From the cell containing the given text, extract its center point as (x, y) coordinate. 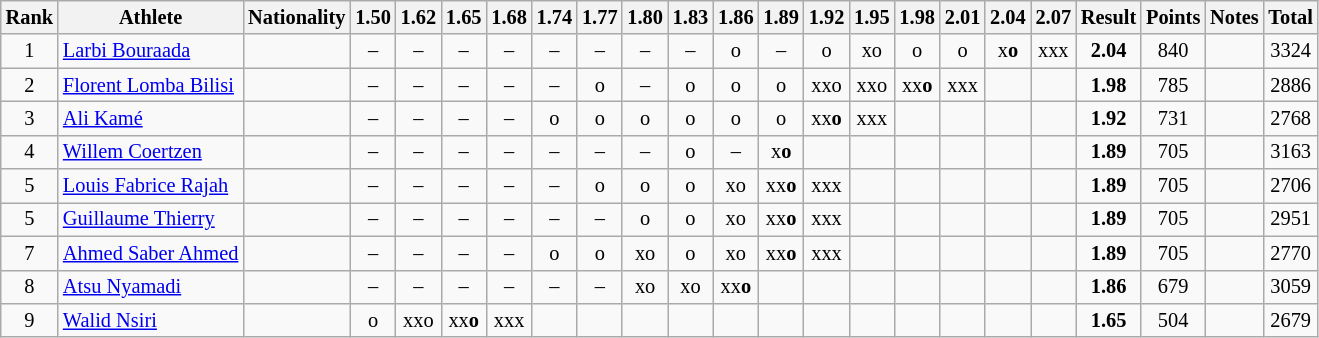
Total (1291, 17)
1.95 (872, 17)
2951 (1291, 219)
785 (1173, 85)
1.68 (508, 17)
Ahmed Saber Ahmed (150, 253)
Rank (30, 17)
4 (30, 152)
2886 (1291, 85)
2768 (1291, 118)
Willem Coertzen (150, 152)
Result (1108, 17)
3324 (1291, 51)
Athlete (150, 17)
2.01 (962, 17)
3 (30, 118)
1 (30, 51)
2706 (1291, 186)
1.77 (600, 17)
1.83 (690, 17)
1.62 (418, 17)
3059 (1291, 287)
679 (1173, 287)
8 (30, 287)
2679 (1291, 320)
2 (30, 85)
Points (1173, 17)
Louis Fabrice Rajah (150, 186)
731 (1173, 118)
9 (30, 320)
7 (30, 253)
Larbi Bouraada (150, 51)
1.80 (644, 17)
Notes (1234, 17)
504 (1173, 320)
3163 (1291, 152)
Nationality (296, 17)
2.07 (1054, 17)
840 (1173, 51)
1.74 (554, 17)
Ali Kamé (150, 118)
Guillaume Thierry (150, 219)
2770 (1291, 253)
Atsu Nyamadi (150, 287)
Florent Lomba Bilisi (150, 85)
Walid Nsiri (150, 320)
1.50 (372, 17)
